Pinpoint the cell where the given text exists, returning its [X, Y] midpoint coordinate. 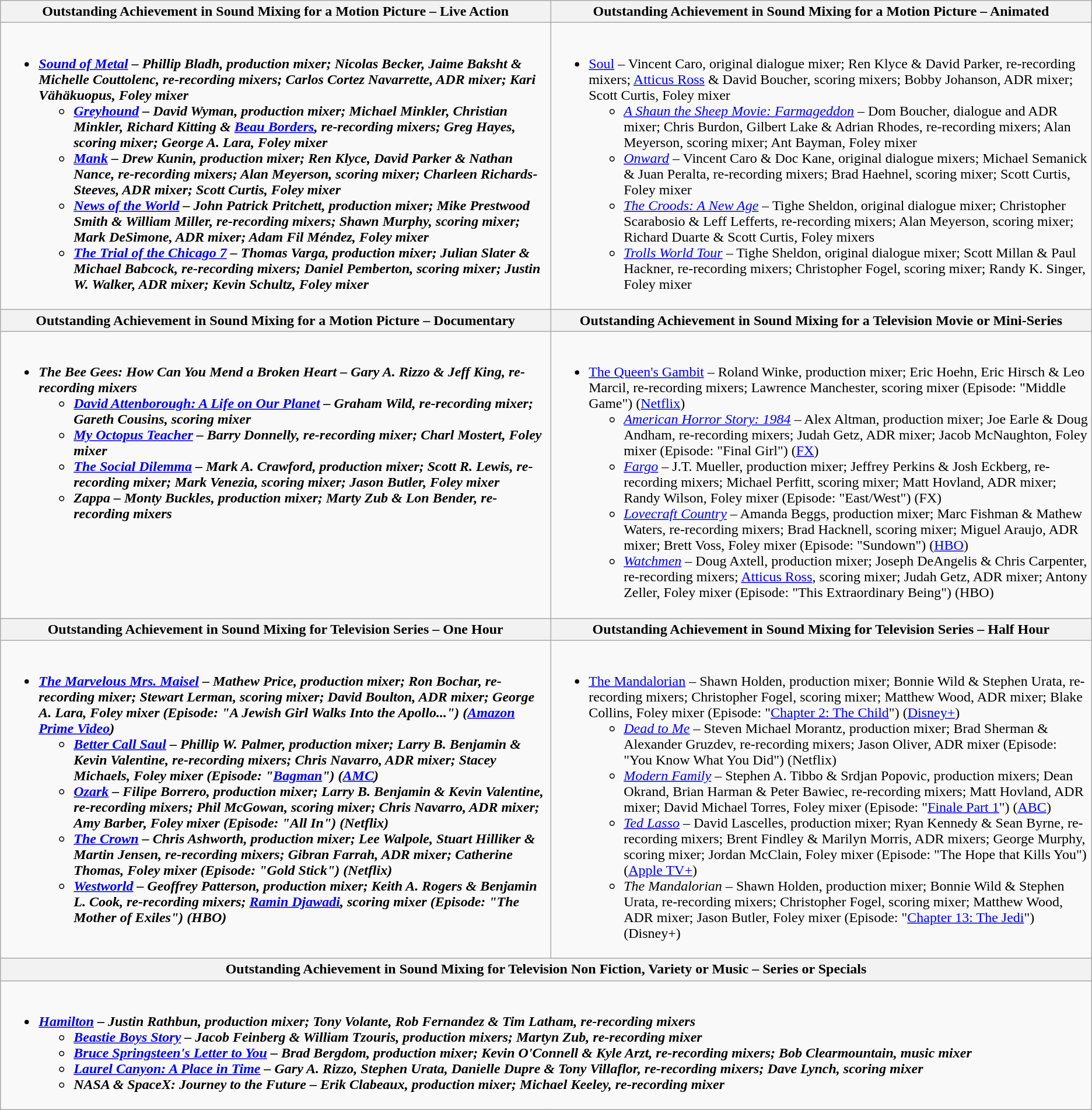
Outstanding Achievement in Sound Mixing for Television Series – Half Hour [821, 629]
Outstanding Achievement in Sound Mixing for a Motion Picture – Documentary [275, 320]
Outstanding Achievement in Sound Mixing for a Motion Picture – Live Action [275, 12]
Outstanding Achievement in Sound Mixing for Television Series – One Hour [275, 629]
Outstanding Achievement in Sound Mixing for a Motion Picture – Animated [821, 12]
Outstanding Achievement in Sound Mixing for a Television Movie or Mini-Series [821, 320]
Outstanding Achievement in Sound Mixing for Television Non Fiction, Variety or Music – Series or Specials [546, 969]
